Search for the cell housing the specified text and yield its [X, Y] center coordinate. 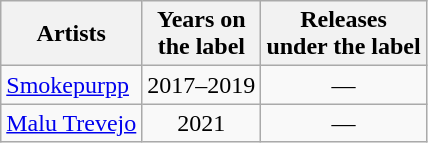
Artists [72, 34]
Malu Trevejo [72, 123]
Smokepurpp [72, 85]
Years onthe label [202, 34]
Releasesunder the label [344, 34]
2017–2019 [202, 85]
2021 [202, 123]
